Determine the [X, Y] coordinate at the center of the cell enclosing the given text.  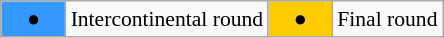
Final round [387, 19]
Intercontinental round [168, 19]
